Output the [x, y] coordinate of the center of the cell containing the given text.  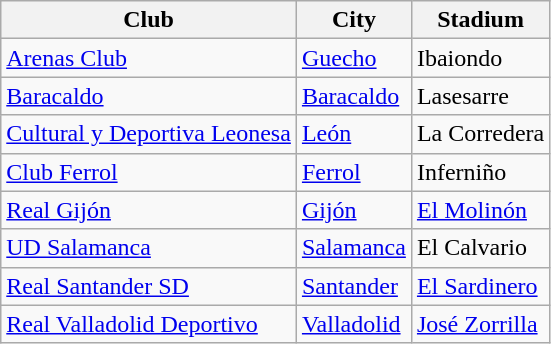
El Calvario [480, 248]
El Sardinero [480, 286]
Cultural y Deportiva Leonesa [149, 134]
Lasesarre [480, 96]
Guecho [354, 58]
Real Gijón [149, 210]
Valladolid [354, 324]
Ibaiondo [480, 58]
Ferrol [354, 172]
Stadium [480, 20]
Club Ferrol [149, 172]
Real Valladolid Deportivo [149, 324]
Club [149, 20]
Gijón [354, 210]
Salamanca [354, 248]
León [354, 134]
City [354, 20]
Real Santander SD [149, 286]
Arenas Club [149, 58]
Santander [354, 286]
Inferniño [480, 172]
José Zorrilla [480, 324]
La Corredera [480, 134]
El Molinón [480, 210]
UD Salamanca [149, 248]
